For the text-containing cell, return its midpoint in [X, Y] coordinate format. 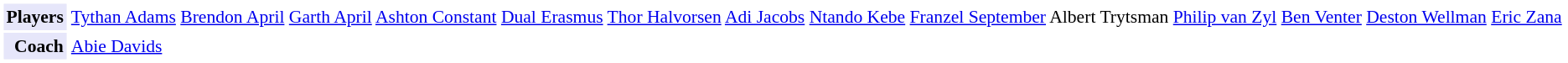
Coach [34, 46]
Abie Davids [816, 46]
Players [34, 17]
